Search for the cell housing the specified text and yield its [x, y] center coordinate. 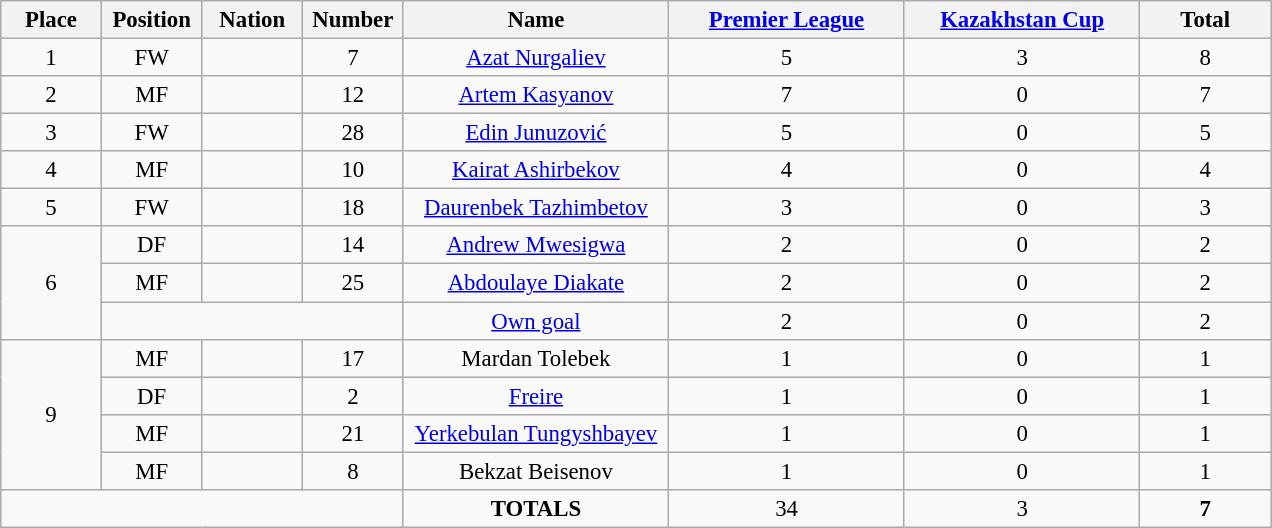
9 [52, 414]
Bekzat Beisenov [536, 471]
34 [787, 509]
6 [52, 282]
Name [536, 20]
Freire [536, 396]
25 [354, 283]
Nation [252, 20]
12 [354, 95]
Daurenbek Tazhimbetov [536, 208]
17 [354, 358]
Total [1206, 20]
Edin Junuzović [536, 133]
Number [354, 20]
Premier League [787, 20]
Kazakhstan Cup [1022, 20]
Abdoulaye Diakate [536, 283]
Kairat Ashirbekov [536, 170]
Position [152, 20]
Artem Kasyanov [536, 95]
14 [354, 245]
Place [52, 20]
Andrew Mwesigwa [536, 245]
21 [354, 433]
Own goal [536, 321]
TOTALS [536, 509]
Mardan Tolebek [536, 358]
18 [354, 208]
Yerkebulan Tungyshbayev [536, 433]
Azat Nurgaliev [536, 58]
28 [354, 133]
10 [354, 170]
